Output the (x, y) coordinate of the center of the cell containing the given text.  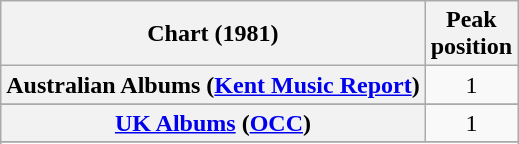
UK Albums (OCC) (213, 123)
Peakposition (471, 34)
Australian Albums (Kent Music Report) (213, 85)
Chart (1981) (213, 34)
